Detect which cell encompasses the target text, then output its [X, Y] center coordinate. 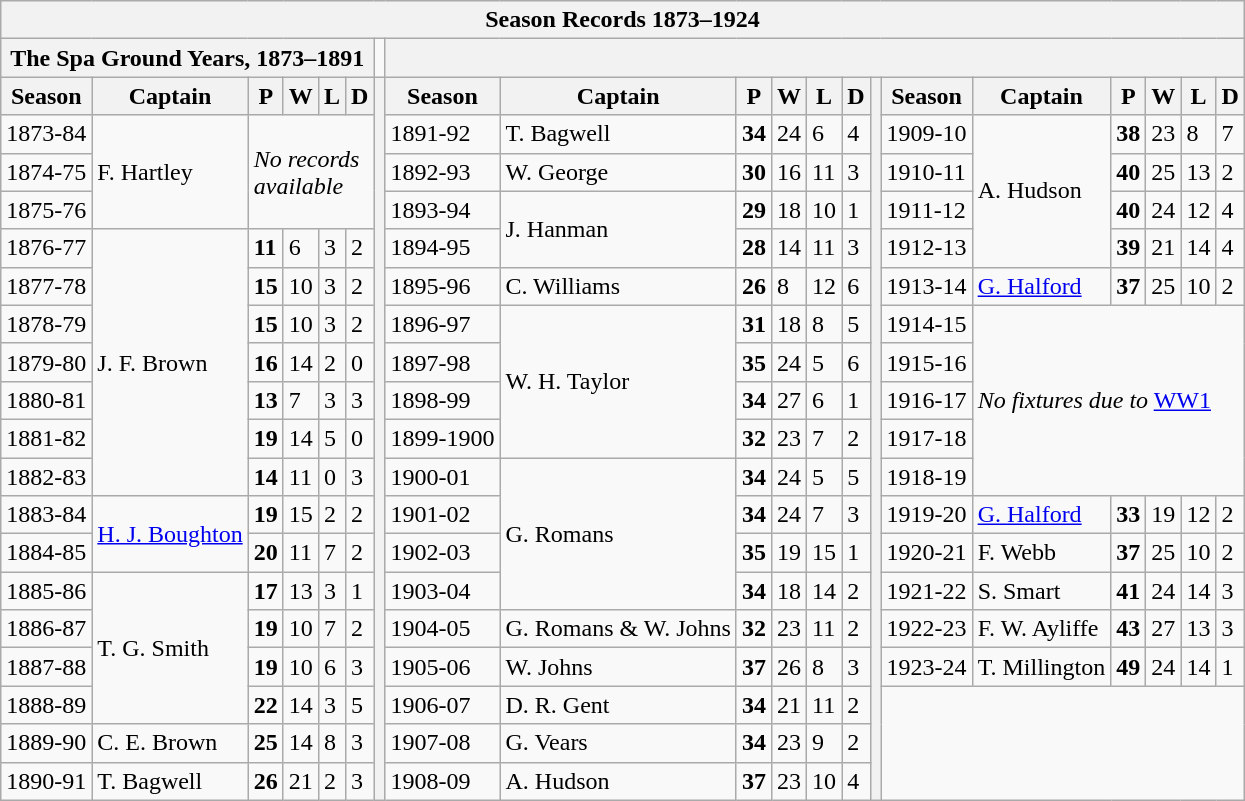
No recordsavailable [311, 172]
1873-84 [46, 134]
The Spa Ground Years, 1873–1891 [188, 58]
43 [1128, 629]
20 [266, 553]
17 [266, 591]
1918-19 [926, 477]
W. George [618, 172]
29 [754, 210]
T. G. Smith [170, 648]
1900-01 [442, 477]
22 [266, 705]
1910-11 [926, 172]
1889-90 [46, 743]
1884-85 [46, 553]
1882-83 [46, 477]
1909-10 [926, 134]
1877-78 [46, 286]
1907-08 [442, 743]
28 [754, 248]
1878-79 [46, 324]
1906-07 [442, 705]
49 [1128, 667]
1902-03 [442, 553]
33 [1128, 515]
1922-23 [926, 629]
D. R. Gent [618, 705]
C. Williams [618, 286]
1920-21 [926, 553]
1914-15 [926, 324]
1892-93 [442, 172]
No fixtures due to WW1 [1108, 400]
1901-02 [442, 515]
41 [1128, 591]
1921-22 [926, 591]
1913-14 [926, 286]
F. Webb [1042, 553]
1894-95 [442, 248]
1923-24 [926, 667]
1899-1900 [442, 438]
1880-81 [46, 400]
F. W. Ayliffe [1042, 629]
G. Romans [618, 534]
F. Hartley [170, 172]
1888-89 [46, 705]
W. H. Taylor [618, 381]
1893-94 [442, 210]
J. Hanman [618, 229]
1896-97 [442, 324]
J. F. Brown [170, 362]
1903-04 [442, 591]
1881-82 [46, 438]
39 [1128, 248]
G. Romans & W. Johns [618, 629]
1874-75 [46, 172]
H. J. Boughton [170, 534]
1898-99 [442, 400]
1897-98 [442, 362]
1916-17 [926, 400]
W. Johns [618, 667]
31 [754, 324]
1912-13 [926, 248]
1919-20 [926, 515]
1917-18 [926, 438]
1890-91 [46, 781]
1887-88 [46, 667]
1911-12 [926, 210]
1915-16 [926, 362]
1905-06 [442, 667]
1908-09 [442, 781]
1879-80 [46, 362]
C. E. Brown [170, 743]
1875-76 [46, 210]
T. Millington [1042, 667]
38 [1128, 134]
1876-77 [46, 248]
Season Records 1873–1924 [623, 20]
1886-87 [46, 629]
S. Smart [1042, 591]
9 [824, 743]
G. Vears [618, 743]
1895-96 [442, 286]
1891-92 [442, 134]
1883-84 [46, 515]
1885-86 [46, 591]
1904-05 [442, 629]
30 [754, 172]
